Find where the given text appears and provide that cell's center as (x, y) coordinate. 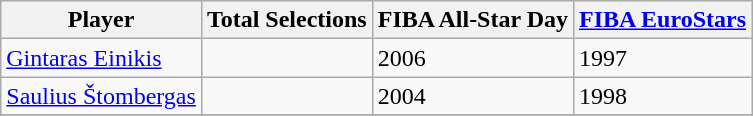
1998 (663, 96)
1997 (663, 58)
FIBA EuroStars (663, 20)
2004 (472, 96)
FIBA All-Star Day (472, 20)
Gintaras Einikis (102, 58)
Player (102, 20)
Total Selections (286, 20)
Saulius Štombergas (102, 96)
2006 (472, 58)
